Extract the (X, Y) coordinate from the center of the cell holding the provided text.  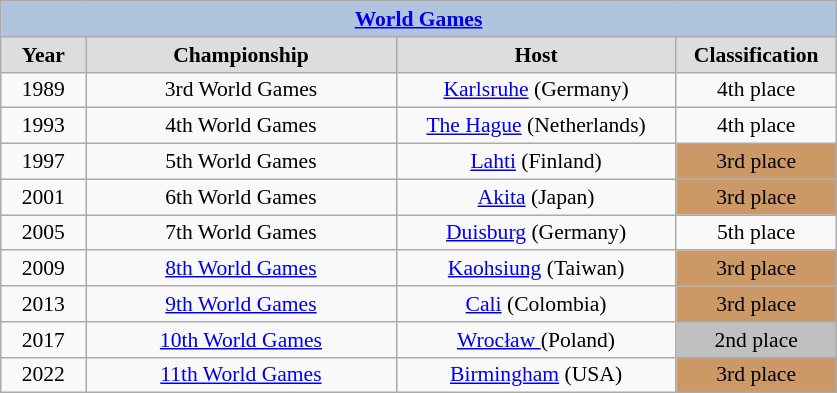
11th World Games (241, 375)
Championship (241, 55)
9th World Games (241, 304)
7th World Games (241, 233)
2005 (44, 233)
2013 (44, 304)
Wrocław (Poland) (536, 340)
10th World Games (241, 340)
Host (536, 55)
Classification (756, 55)
2017 (44, 340)
8th World Games (241, 269)
3rd World Games (241, 90)
Year (44, 55)
2022 (44, 375)
1989 (44, 90)
5th World Games (241, 162)
The Hague (Netherlands) (536, 126)
4th World Games (241, 126)
Karlsruhe (Germany) (536, 90)
2nd place (756, 340)
Birmingham (USA) (536, 375)
1997 (44, 162)
1993 (44, 126)
Kaohsiung (Taiwan) (536, 269)
5th place (756, 233)
Duisburg (Germany) (536, 233)
World Games (419, 19)
Cali (Colombia) (536, 304)
2001 (44, 197)
Akita (Japan) (536, 197)
2009 (44, 269)
Lahti (Finland) (536, 162)
6th World Games (241, 197)
